Pinpoint the cell where the given text exists, returning its [x, y] midpoint coordinate. 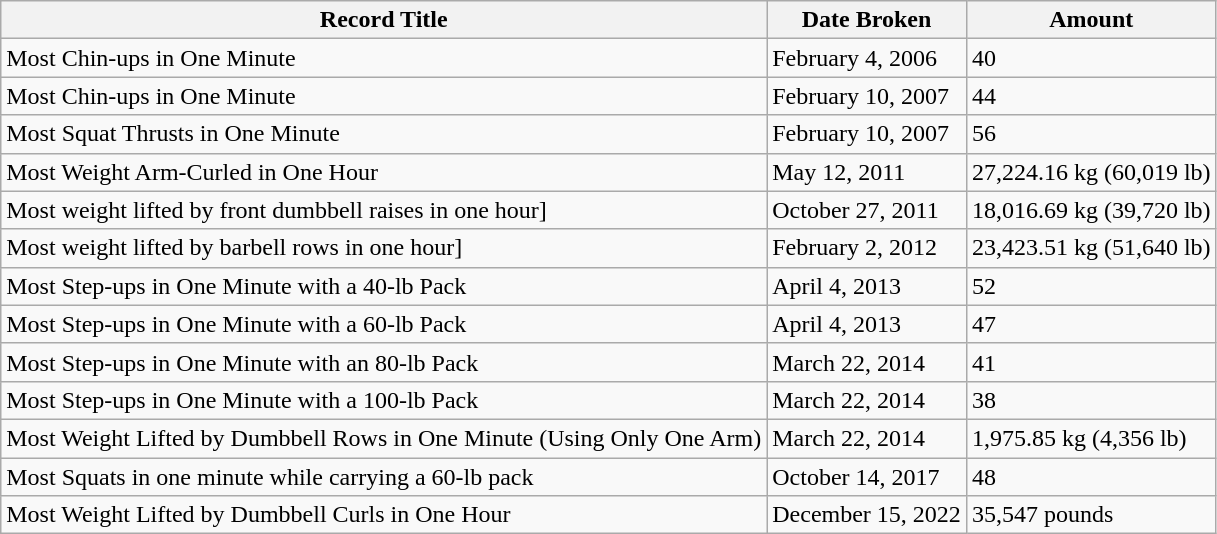
41 [1091, 362]
Most Weight Lifted by Dumbbell Curls in One Hour [384, 515]
47 [1091, 324]
23,423.51 kg (51,640 lb) [1091, 248]
May 12, 2011 [867, 172]
38 [1091, 400]
40 [1091, 58]
Record Title [384, 20]
Most Squat Thrusts in One Minute [384, 134]
27,224.16 kg (60,019 lb) [1091, 172]
52 [1091, 286]
35,547 pounds [1091, 515]
October 14, 2017 [867, 477]
Most Squats in one minute while carrying a 60-lb pack [384, 477]
18,016.69 kg (39,720 lb) [1091, 210]
October 27, 2011 [867, 210]
44 [1091, 96]
Date Broken [867, 20]
Most weight lifted by barbell rows in one hour] [384, 248]
Most Step-ups in One Minute with an 80-lb Pack [384, 362]
Most Step-ups in One Minute with a 60-lb Pack [384, 324]
Most Step-ups in One Minute with a 100-lb Pack [384, 400]
February 2, 2012 [867, 248]
1,975.85 kg (4,356 lb) [1091, 438]
Amount [1091, 20]
Most Weight Lifted by Dumbbell Rows in One Minute (Using Only One Arm) [384, 438]
56 [1091, 134]
Most weight lifted by front dumbbell raises in one hour] [384, 210]
February 4, 2006 [867, 58]
Most Weight Arm-Curled in One Hour [384, 172]
48 [1091, 477]
December 15, 2022 [867, 515]
Most Step-ups in One Minute with a 40-lb Pack [384, 286]
